Search for the cell housing the specified text and yield its (X, Y) center coordinate. 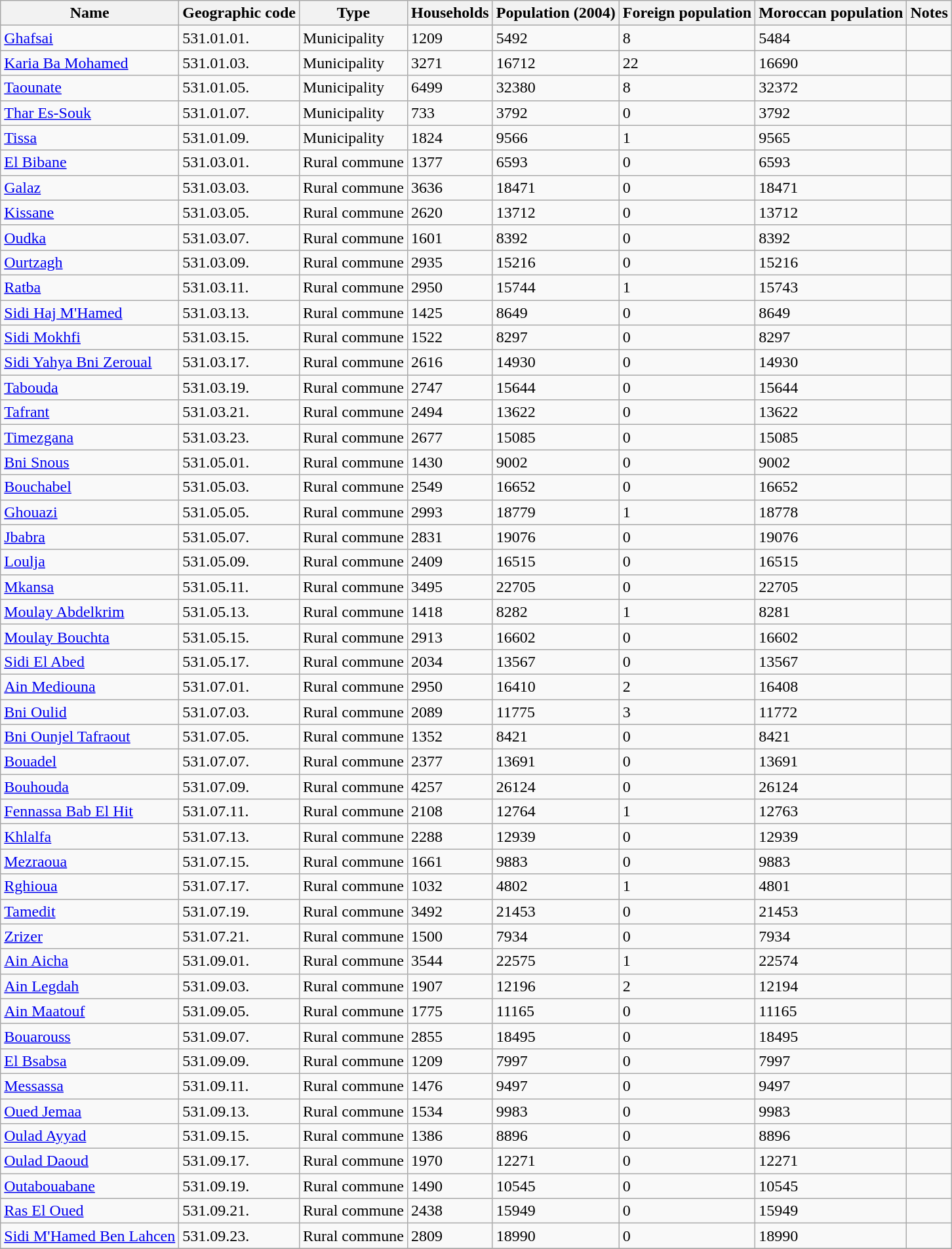
2913 (450, 637)
1661 (450, 862)
Ain Maatouf (90, 1011)
Moulay Abdelkrim (90, 612)
531.09.21. (239, 1211)
2855 (450, 1036)
531.05.11. (239, 587)
Sidi Yahya Bni Zeroual (90, 363)
733 (450, 113)
16712 (556, 63)
Sidi Haj M'Hamed (90, 313)
8281 (831, 612)
531.05.03. (239, 487)
2549 (450, 487)
531.07.03. (239, 711)
Sidi Mokhfi (90, 338)
5484 (831, 38)
531.03.23. (239, 437)
Sidi M'Hamed Ben Lahcen (90, 1236)
Thar Es-Souk (90, 113)
Tamedit (90, 911)
Mezraoua (90, 862)
2677 (450, 437)
1601 (450, 237)
Oulad Ayyad (90, 1136)
3636 (450, 188)
8282 (556, 612)
Oulad Daoud (90, 1161)
2377 (450, 762)
16408 (831, 686)
531.05.05. (239, 512)
531.05.01. (239, 462)
531.09.17. (239, 1161)
2034 (450, 662)
9566 (556, 138)
12763 (831, 812)
2409 (450, 562)
El Bibane (90, 163)
Oudka (90, 237)
1386 (450, 1136)
2620 (450, 212)
Galaz (90, 188)
1476 (450, 1086)
Type (353, 13)
Fennassa Bab El Hit (90, 812)
32372 (831, 88)
Name (90, 13)
531.03.21. (239, 412)
531.01.01. (239, 38)
531.05.07. (239, 537)
531.09.11. (239, 1086)
Ras El Oued (90, 1211)
22 (687, 63)
2494 (450, 412)
Bouhouda (90, 787)
531.07.09. (239, 787)
Rghioua (90, 886)
531.07.13. (239, 837)
531.05.09. (239, 562)
1970 (450, 1161)
2288 (450, 837)
2809 (450, 1236)
Loulja (90, 562)
2935 (450, 262)
Outabouabane (90, 1186)
6499 (450, 88)
531.03.19. (239, 387)
531.03.17. (239, 363)
Mkansa (90, 587)
531.01.05. (239, 88)
16690 (831, 63)
Bni Ounjel Tafraout (90, 737)
531.03.01. (239, 163)
Ourtzagh (90, 262)
1824 (450, 138)
2831 (450, 537)
15744 (556, 287)
531.09.23. (239, 1236)
1418 (450, 612)
3495 (450, 587)
531.07.11. (239, 812)
18778 (831, 512)
1534 (450, 1111)
Bouadel (90, 762)
1352 (450, 737)
Bouarouss (90, 1036)
2993 (450, 512)
Moulay Bouchta (90, 637)
9565 (831, 138)
531.03.15. (239, 338)
5492 (556, 38)
531.09.09. (239, 1061)
1907 (450, 986)
2089 (450, 711)
531.03.11. (239, 287)
Timezgana (90, 437)
11772 (831, 711)
Khlalfa (90, 837)
531.05.13. (239, 612)
531.09.15. (239, 1136)
3271 (450, 63)
1522 (450, 338)
3492 (450, 911)
1032 (450, 886)
12764 (556, 812)
18779 (556, 512)
Population (2004) (556, 13)
Notes (929, 13)
531.09.05. (239, 1011)
Geographic code (239, 13)
531.07.15. (239, 862)
531.03.09. (239, 262)
Foreign population (687, 13)
531.07.19. (239, 911)
1425 (450, 313)
531.09.13. (239, 1111)
22574 (831, 961)
Jbabra (90, 537)
1490 (450, 1186)
531.09.19. (239, 1186)
531.09.07. (239, 1036)
Bni Oulid (90, 711)
Zrizer (90, 936)
12194 (831, 986)
Ghafsai (90, 38)
Taounate (90, 88)
4802 (556, 886)
32380 (556, 88)
3544 (450, 961)
2438 (450, 1211)
531.03.05. (239, 212)
2616 (450, 363)
Households (450, 13)
531.07.01. (239, 686)
531.07.21. (239, 936)
Kissane (90, 212)
16410 (556, 686)
15743 (831, 287)
531.05.15. (239, 637)
4257 (450, 787)
Karia Ba Mohamed (90, 63)
Bouchabel (90, 487)
531.03.03. (239, 188)
Moroccan population (831, 13)
Bni Snous (90, 462)
Oued Jemaa (90, 1111)
3 (687, 711)
531.09.03. (239, 986)
531.05.17. (239, 662)
531.01.07. (239, 113)
4801 (831, 886)
1775 (450, 1011)
531.07.17. (239, 886)
531.07.05. (239, 737)
1430 (450, 462)
Tissa (90, 138)
531.01.03. (239, 63)
Sidi El Abed (90, 662)
1377 (450, 163)
Ratba (90, 287)
Ghouazi (90, 512)
2108 (450, 812)
531.01.09. (239, 138)
Tafrant (90, 412)
11775 (556, 711)
Ain Legdah (90, 986)
531.07.07. (239, 762)
22575 (556, 961)
531.03.13. (239, 313)
531.03.07. (239, 237)
531.09.01. (239, 961)
Ain Aicha (90, 961)
12196 (556, 986)
2747 (450, 387)
Messassa (90, 1086)
1500 (450, 936)
Ain Mediouna (90, 686)
El Bsabsa (90, 1061)
Tabouda (90, 387)
